Pinpoint the cell where the given text exists, returning its [X, Y] midpoint coordinate. 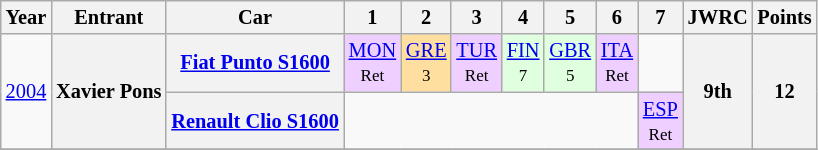
7 [660, 17]
GRE3 [426, 63]
Year [26, 17]
JWRC [718, 17]
Car [254, 17]
Fiat Punto S1600 [254, 63]
FIN7 [524, 63]
2004 [26, 92]
5 [570, 17]
Points [784, 17]
MONRet [372, 63]
Entrant [108, 17]
TURRet [476, 63]
6 [617, 17]
Xavier Pons [108, 92]
9th [718, 92]
GBR5 [570, 63]
ESPRet [660, 121]
ITARet [617, 63]
3 [476, 17]
2 [426, 17]
1 [372, 17]
12 [784, 92]
4 [524, 17]
Renault Clio S1600 [254, 121]
